Find where the given text appears and provide that cell's center as [X, Y] coordinate. 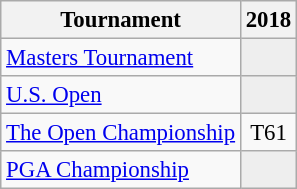
Masters Tournament [121, 58]
The Open Championship [121, 133]
2018 [268, 20]
U.S. Open [121, 95]
Tournament [121, 20]
PGA Championship [121, 170]
T61 [268, 133]
